Locate the cell with the specified text and output its [X, Y] center coordinate. 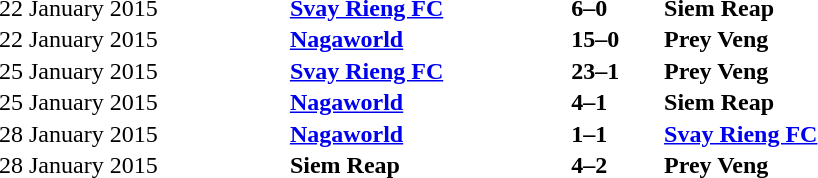
4–1 [616, 103]
1–1 [616, 134]
15–0 [616, 39]
Svay Rieng FC [428, 71]
23–1 [616, 71]
